Find where the given text appears and provide that cell's center as (x, y) coordinate. 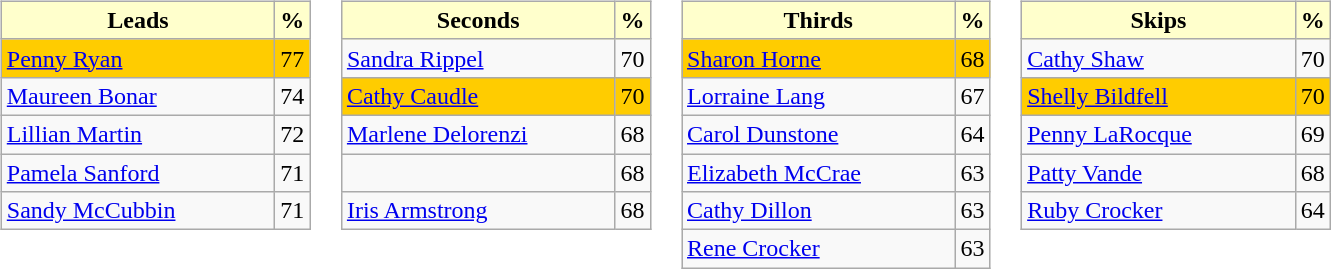
67 (972, 96)
Cathy Caudle (478, 96)
Sharon Horne (819, 58)
72 (292, 134)
Cathy Dillon (819, 211)
Penny Ryan (138, 58)
Carol Dunstone (819, 134)
Elizabeth McCrae (819, 173)
Maureen Bonar (138, 96)
Leads (138, 20)
Sandra Rippel (478, 58)
Iris Armstrong (478, 211)
Marlene Delorenzi (478, 134)
Patty Vande (1159, 173)
77 (292, 58)
Shelly Bildfell (1159, 96)
Lillian Martin (138, 134)
Lorraine Lang (819, 96)
Thirds (819, 20)
Cathy Shaw (1159, 58)
Sandy McCubbin (138, 211)
Seconds (478, 20)
Skips (1159, 20)
69 (1312, 134)
Penny LaRocque (1159, 134)
Pamela Sanford (138, 173)
74 (292, 96)
Rene Crocker (819, 249)
Ruby Crocker (1159, 211)
